Scan for the cell matching the given text and deliver its [x, y] coordinate at center. 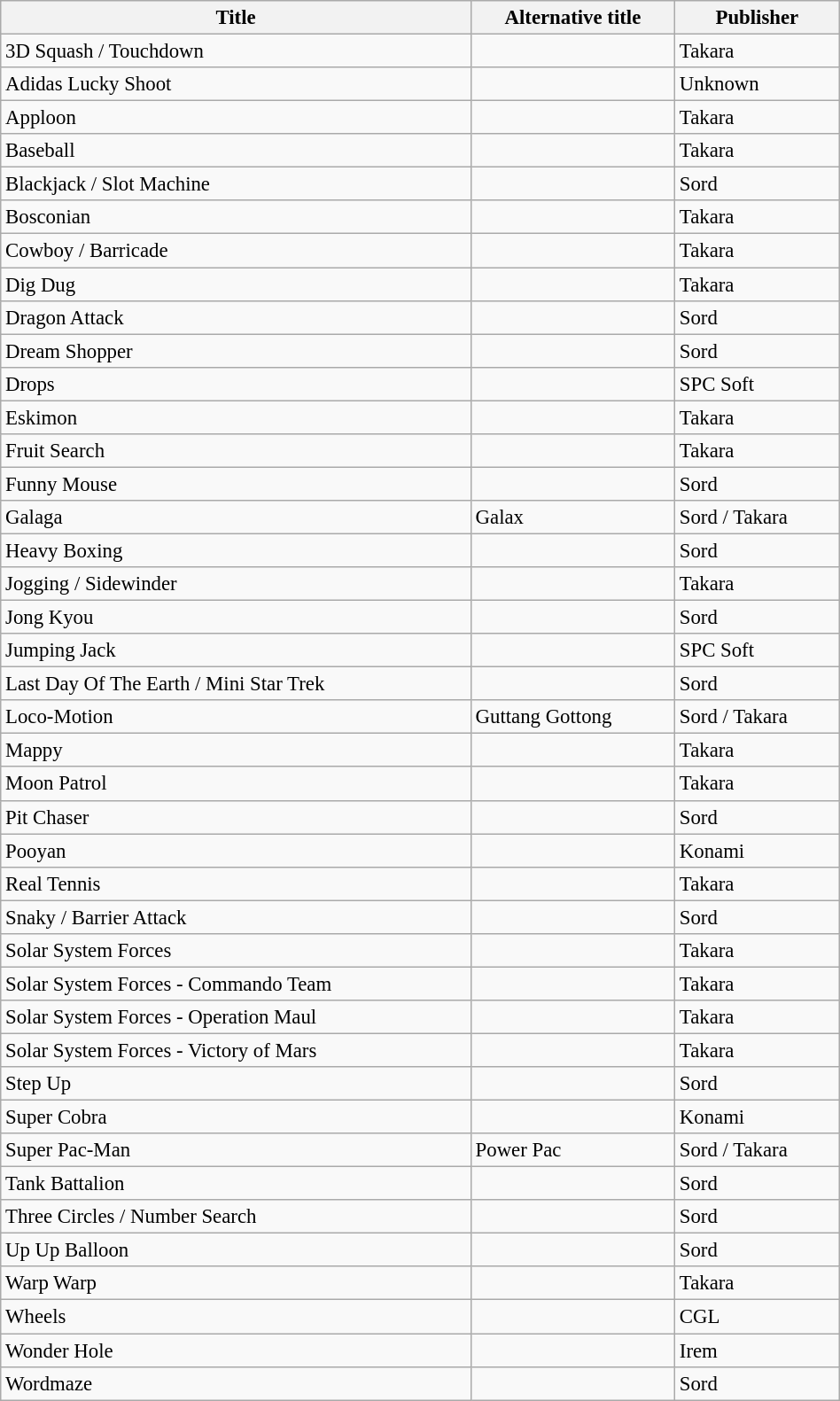
Solar System Forces - Operation Maul [236, 1017]
Jumping Jack [236, 650]
Baseball [236, 151]
Step Up [236, 1084]
Jong Kyou [236, 618]
Super Pac-Man [236, 1150]
Dream Shopper [236, 351]
Fruit Search [236, 451]
Guttang Gottong [572, 717]
Eskimon [236, 417]
Galax [572, 518]
Warp Warp [236, 1284]
CGL [758, 1317]
Snaky / Barrier Attack [236, 917]
Solar System Forces - Victory of Mars [236, 1050]
Wordmaze [236, 1383]
Irem [758, 1350]
Super Cobra [236, 1117]
Three Circles / Number Search [236, 1217]
Mappy [236, 751]
Blackjack / Slot Machine [236, 184]
Cowboy / Barricade [236, 251]
Heavy Boxing [236, 550]
Solar System Forces - Commando Team [236, 984]
Loco-Motion [236, 717]
Galaga [236, 518]
Publisher [758, 18]
Wonder Hole [236, 1350]
Up Up Balloon [236, 1250]
Last Day Of The Earth / Mini Star Trek [236, 684]
Apploon [236, 118]
Moon Patrol [236, 784]
Wheels [236, 1317]
Tank Battalion [236, 1184]
Title [236, 18]
Pit Chaser [236, 817]
Bosconian [236, 217]
Alternative title [572, 18]
Pooyan [236, 851]
Real Tennis [236, 883]
Drops [236, 384]
Power Pac [572, 1150]
3D Squash / Touchdown [236, 51]
Adidas Lucky Shoot [236, 84]
Unknown [758, 84]
Dig Dug [236, 284]
Funny Mouse [236, 484]
Dragon Attack [236, 317]
Solar System Forces [236, 951]
Jogging / Sidewinder [236, 584]
